Return [x, y] of the center of cell containing provided text 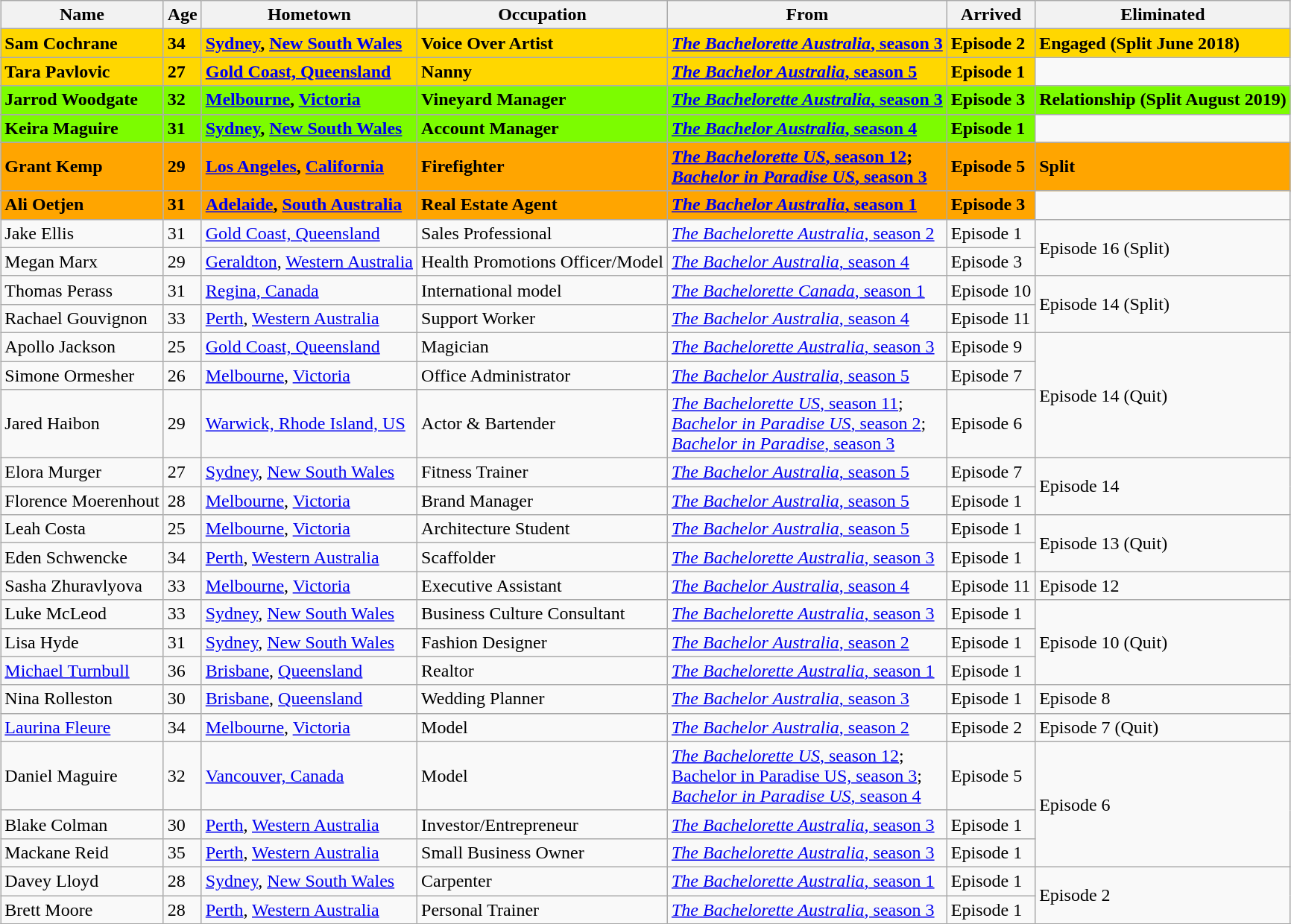
Lisa Hyde [82, 642]
Jake Ellis [82, 233]
Grant Kemp [82, 167]
Jared Haibon [82, 424]
Episode 12 [1163, 586]
Small Business Owner [543, 852]
Mackane Reid [82, 852]
Michael Turnbull [82, 671]
Nina Rolleston [82, 699]
Ali Oetjen [82, 205]
Megan Marx [82, 262]
Firefighter [543, 167]
Wedding Planner [543, 699]
The Bachelorette Australia, season 2 [807, 233]
Warwick, Rhode Island, US [309, 424]
From [807, 15]
35 [182, 852]
Davey Lloyd [82, 881]
Age [182, 15]
Thomas Perass [82, 290]
Account Manager [543, 128]
Occupation [543, 15]
Episode 7 (Quit) [1163, 727]
Vineyard Manager [543, 100]
Engaged (Split June 2018) [1163, 43]
Scaffolder [543, 557]
Keira Maguire [82, 128]
Arrived [991, 15]
26 [182, 375]
Simone Ormesher [82, 375]
Business Culture Consultant [543, 614]
Vancouver, Canada [309, 776]
Florence Moerenhout [82, 501]
The Bachelorette US, season 12;Bachelor in Paradise US, season 3 [807, 167]
Episode 16 (Split) [1163, 247]
The Bachelor Australia, season 1 [807, 205]
Split [1163, 167]
Jarrod Woodgate [82, 100]
Luke McLeod [82, 614]
Geraldton, Western Australia [309, 262]
Episode 10 [991, 290]
The Bachelorette US, season 12;Bachelor in Paradise US, season 3;Bachelor in Paradise US, season 4 [807, 776]
Sales Professional [543, 233]
The Bachelor Australia, season 3 [807, 699]
Episode 9 [991, 346]
Episode 14 [1163, 487]
Episode 14 (Quit) [1163, 395]
Adelaide, South Australia [309, 205]
Sam Cochrane [82, 43]
Laurina Fleure [82, 727]
Health Promotions Officer/Model [543, 262]
Los Angeles, California [309, 167]
Blake Colman [82, 824]
Sasha Zhuravlyova [82, 586]
Rachael Gouvignon [82, 318]
Real Estate Agent [543, 205]
Actor & Bartender [543, 424]
Daniel Maguire [82, 776]
Name [82, 15]
Support Worker [543, 318]
Episode 13 (Quit) [1163, 543]
Hometown [309, 15]
Eliminated [1163, 15]
Elora Murger [82, 472]
Voice Over Artist [543, 43]
Fitness Trainer [543, 472]
Architecture Student [543, 529]
Brand Manager [543, 501]
Fashion Designer [543, 642]
Executive Assistant [543, 586]
Tara Pavlovic [82, 72]
Regina, Canada [309, 290]
Episode 14 (Split) [1163, 304]
The Bachelorette Canada, season 1 [807, 290]
Office Administrator [543, 375]
Episode 10 (Quit) [1163, 642]
Relationship (Split August 2019) [1163, 100]
36 [182, 671]
Leah Costa [82, 529]
Episode 8 [1163, 699]
Nanny [543, 72]
The Bachelorette US, season 11;Bachelor in Paradise US, season 2;Bachelor in Paradise, season 3 [807, 424]
Apollo Jackson [82, 346]
Eden Schwencke [82, 557]
Realtor [543, 671]
Investor/Entrepreneur [543, 824]
Brett Moore [82, 910]
International model [543, 290]
Magician [543, 346]
Personal Trainer [543, 910]
Carpenter [543, 881]
